Extract the (X, Y) coordinate from the center of the cell holding the provided text.  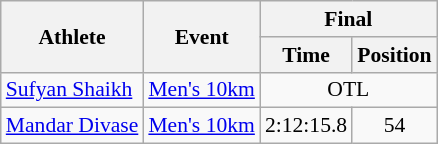
Athlete (72, 36)
Final (348, 19)
2:12:15.8 (306, 126)
Time (306, 55)
Position (394, 55)
OTL (348, 90)
Sufyan Shaikh (72, 90)
Mandar Divase (72, 126)
Event (202, 36)
54 (394, 126)
